Find where the given text appears and provide that cell's center as [X, Y] coordinate. 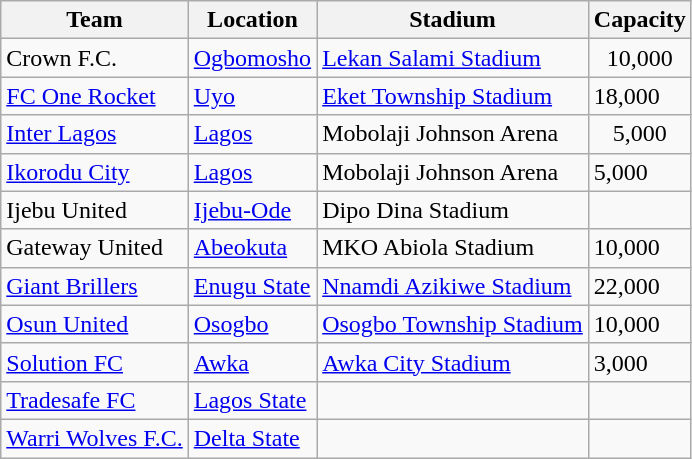
18,000 [640, 96]
Eket Township Stadium [453, 96]
Osogbo Township Stadium [453, 324]
Ijebu United [95, 210]
Location [252, 20]
3,000 [640, 362]
Giant Brillers [95, 286]
Nnamdi Azikiwe Stadium [453, 286]
FC One Rocket [95, 96]
Lekan Salami Stadium [453, 58]
Ogbomosho [252, 58]
Awka [252, 362]
Warri Wolves F.C. [95, 438]
Ijebu-Ode [252, 210]
Osun United [95, 324]
Awka City Stadium [453, 362]
Delta State [252, 438]
Team [95, 20]
Lagos State [252, 400]
Dipo Dina Stadium [453, 210]
Capacity [640, 20]
Abeokuta [252, 248]
Gateway United [95, 248]
Stadium [453, 20]
Osogbo [252, 324]
22,000 [640, 286]
Solution FC [95, 362]
MKO Abiola Stadium [453, 248]
Uyo [252, 96]
Crown F.C. [95, 58]
Ikorodu City [95, 172]
Enugu State [252, 286]
Inter Lagos [95, 134]
Tradesafe FC [95, 400]
